Identify which cell holds the provided text, then report its (x, y) central coordinate. 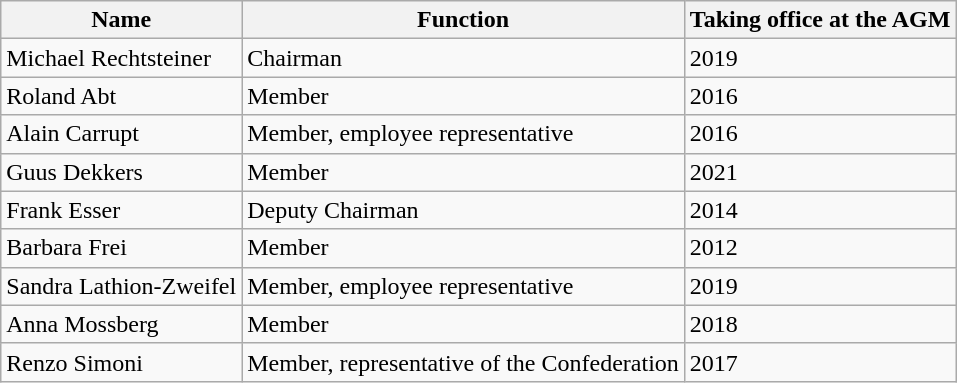
Deputy Chairman (464, 210)
Function (464, 20)
2012 (820, 248)
Guus Dekkers (122, 172)
Roland Abt (122, 96)
Anna Mossberg (122, 324)
Michael Rechtsteiner (122, 58)
Frank Esser (122, 210)
2017 (820, 362)
2018 (820, 324)
Barbara Frei (122, 248)
Renzo Simoni (122, 362)
Sandra Lathion-Zweifel (122, 286)
Name (122, 20)
2021 (820, 172)
2014 (820, 210)
Alain Carrupt (122, 134)
Chairman (464, 58)
Taking office at the AGM (820, 20)
Member, representative of the Confederation (464, 362)
